Return the [x, y] coordinate for the center point of the cell that contains the specified text.  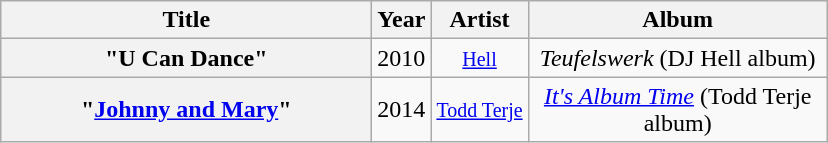
"U Can Dance" [186, 58]
2014 [402, 110]
2010 [402, 58]
Artist [480, 20]
Hell [480, 58]
Todd Terje [480, 110]
Title [186, 20]
Teufelswerk (DJ Hell album) [678, 58]
It's Album Time (Todd Terje album) [678, 110]
Year [402, 20]
Album [678, 20]
"Johnny and Mary" [186, 110]
